Scan for the cell matching the given text and deliver its [x, y] coordinate at center. 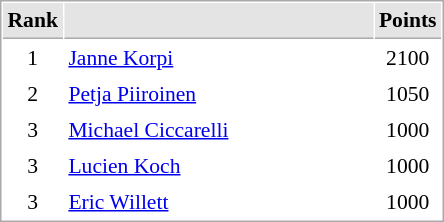
Points [408, 21]
Rank [32, 21]
2100 [408, 57]
Lucien Koch [218, 165]
Janne Korpi [218, 57]
2 [32, 93]
Eric Willett [218, 201]
Michael Ciccarelli [218, 129]
Petja Piiroinen [218, 93]
1050 [408, 93]
1 [32, 57]
